Find where the given text appears and provide that cell's center as [x, y] coordinate. 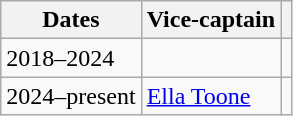
Dates [71, 20]
Vice-captain [210, 20]
Ella Toone [210, 96]
2018–2024 [71, 58]
2024–present [71, 96]
